Scan for the cell matching the given text and deliver its (X, Y) coordinate at center. 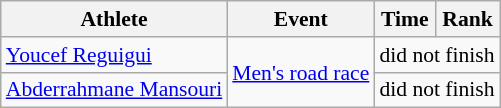
Event (300, 19)
Rank (467, 19)
Athlete (114, 19)
Abderrahmane Mansouri (114, 90)
Time (404, 19)
Men's road race (300, 72)
Youcef Reguigui (114, 55)
